From the cell containing the given text, extract its center point as [x, y] coordinate. 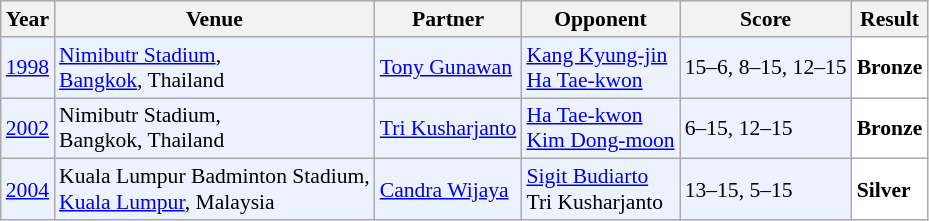
2004 [28, 190]
Tri Kusharjanto [448, 128]
6–15, 12–15 [766, 128]
2002 [28, 128]
Kang Kyung-jin Ha Tae-kwon [600, 68]
Sigit Budiarto Tri Kusharjanto [600, 190]
15–6, 8–15, 12–15 [766, 68]
1998 [28, 68]
Silver [890, 190]
Ha Tae-kwon Kim Dong-moon [600, 128]
Year [28, 19]
Tony Gunawan [448, 68]
13–15, 5–15 [766, 190]
Result [890, 19]
Candra Wijaya [448, 190]
Opponent [600, 19]
Kuala Lumpur Badminton Stadium,Kuala Lumpur, Malaysia [214, 190]
Partner [448, 19]
Venue [214, 19]
Score [766, 19]
